Detect which cell encompasses the target text, then output its (x, y) center coordinate. 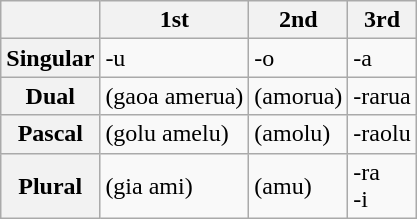
Dual (50, 96)
(gia ami) (174, 186)
Plural (50, 186)
-raolu (382, 134)
(amolu) (298, 134)
-rarua (382, 96)
2nd (298, 20)
Pascal (50, 134)
-a (382, 58)
(gaoa amerua) (174, 96)
(amorua) (298, 96)
1st (174, 20)
-u (174, 58)
(amu) (298, 186)
(golu amelu) (174, 134)
Singular (50, 58)
-o (298, 58)
3rd (382, 20)
-ra-i (382, 186)
